Capture the cell that displays the provided text and extract its (X, Y) central coordinate. 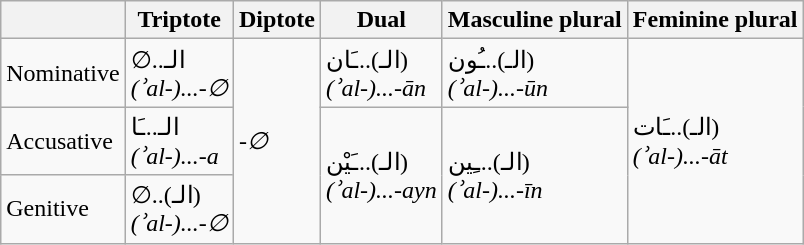
الـ)..ـِين)(ʾal-)...-īn (534, 175)
Nominative (63, 73)
الـ)..ـَان)(ʾal-)...-ān (381, 73)
Masculine plural (534, 20)
Genitive (63, 209)
-∅ (276, 141)
Triptote (179, 20)
Dual (381, 20)
الـ)..ـَات)(ʾal-)...-āt (715, 141)
Feminine plural (715, 20)
الـ)..ـُون)(ʾal-)...-ūn (534, 73)
Diptote (276, 20)
الـ)..ـَيْن)(ʾal-)...-ayn (381, 175)
∅..(الـ)(ʾal-)...-∅ (179, 209)
Accusative (63, 141)
الـ..ـَا(ʾal-)...-a (179, 141)
∅..الـ(ʾal-)...-∅ (179, 73)
